Identify which cell holds the provided text, then report its [x, y] central coordinate. 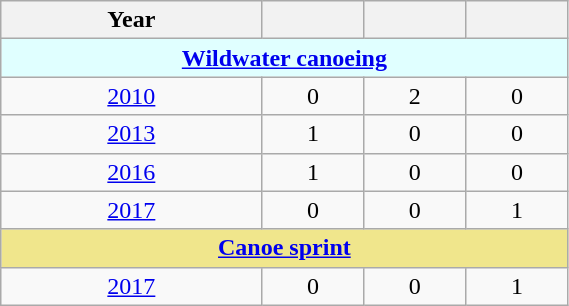
2010 [132, 96]
Canoe sprint [284, 248]
Year [132, 20]
2016 [132, 172]
2 [415, 96]
2013 [132, 134]
Wildwater canoeing [284, 58]
